Extract the [X, Y] coordinate from the center of the cell holding the provided text.  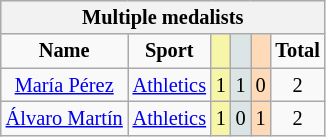
Sport [170, 51]
María Pérez [64, 85]
Name [64, 51]
Multiple medalists [163, 17]
Total [297, 51]
Álvaro Martín [64, 118]
